Extract the [X, Y] coordinate from the center of the cell holding the provided text.  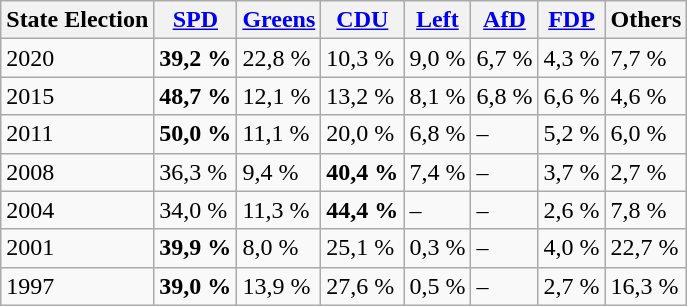
10,3 % [362, 58]
39,9 % [196, 248]
4,6 % [646, 96]
6,6 % [572, 96]
6,0 % [646, 134]
20,0 % [362, 134]
2020 [78, 58]
Left [438, 20]
2008 [78, 172]
13,2 % [362, 96]
6,7 % [504, 58]
22,7 % [646, 248]
36,3 % [196, 172]
5,2 % [572, 134]
40,4 % [362, 172]
7,7 % [646, 58]
0,5 % [438, 286]
22,8 % [279, 58]
11,1 % [279, 134]
CDU [362, 20]
12,1 % [279, 96]
2,6 % [572, 210]
4,0 % [572, 248]
39,2 % [196, 58]
Others [646, 20]
Greens [279, 20]
2011 [78, 134]
11,3 % [279, 210]
39,0 % [196, 286]
SPD [196, 20]
44,4 % [362, 210]
State Election [78, 20]
25,1 % [362, 248]
34,0 % [196, 210]
48,7 % [196, 96]
13,9 % [279, 286]
2001 [78, 248]
4,3 % [572, 58]
2015 [78, 96]
7,4 % [438, 172]
16,3 % [646, 286]
27,6 % [362, 286]
50,0 % [196, 134]
8,1 % [438, 96]
8,0 % [279, 248]
AfD [504, 20]
7,8 % [646, 210]
0,3 % [438, 248]
FDP [572, 20]
3,7 % [572, 172]
9,0 % [438, 58]
9,4 % [279, 172]
1997 [78, 286]
2004 [78, 210]
